Return [X, Y] of the center of cell containing provided text 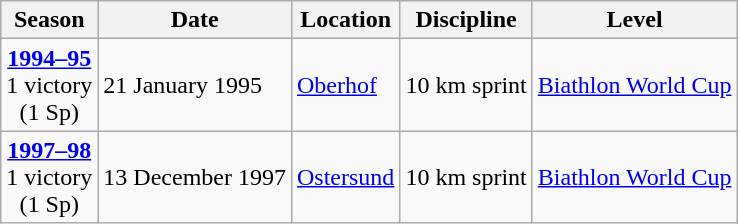
Level [634, 20]
Oberhof [345, 85]
Location [345, 20]
Ostersund [345, 177]
Date [195, 20]
21 January 1995 [195, 85]
1994–95 1 victory (1 Sp) [50, 85]
1997–98 1 victory (1 Sp) [50, 177]
Discipline [466, 20]
Season [50, 20]
13 December 1997 [195, 177]
